Extract the (x, y) coordinate from the center of the cell holding the provided text.  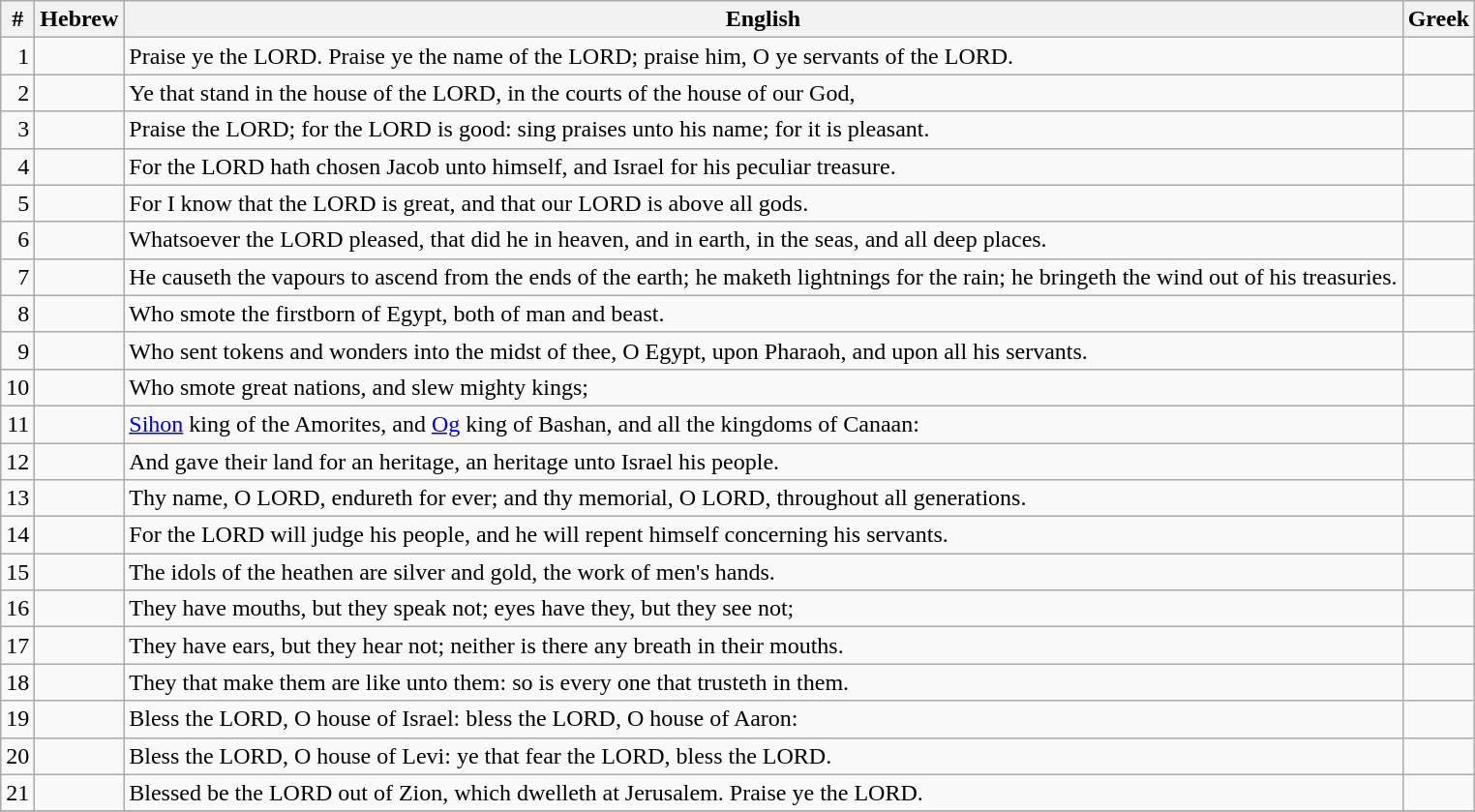
1 (17, 56)
9 (17, 350)
They that make them are like unto them: so is every one that trusteth in them. (763, 682)
And gave their land for an heritage, an heritage unto Israel his people. (763, 462)
4 (17, 166)
18 (17, 682)
Thy name, O LORD, endureth for ever; and thy memorial, O LORD, throughout all generations. (763, 498)
14 (17, 535)
For the LORD hath chosen Jacob unto himself, and Israel for his peculiar treasure. (763, 166)
3 (17, 130)
Who smote great nations, and slew mighty kings; (763, 387)
He causeth the vapours to ascend from the ends of the earth; he maketh lightnings for the rain; he bringeth the wind out of his treasuries. (763, 277)
The idols of the heathen are silver and gold, the work of men's hands. (763, 572)
Sihon king of the Amorites, and Og king of Bashan, and all the kingdoms of Canaan: (763, 424)
17 (17, 646)
7 (17, 277)
Greek (1438, 19)
6 (17, 240)
21 (17, 793)
They have mouths, but they speak not; eyes have they, but they see not; (763, 609)
# (17, 19)
Blessed be the LORD out of Zion, which dwelleth at Jerusalem. Praise ye the LORD. (763, 793)
For the LORD will judge his people, and he will repent himself concerning his servants. (763, 535)
19 (17, 719)
11 (17, 424)
13 (17, 498)
20 (17, 756)
10 (17, 387)
Bless the LORD, O house of Israel: bless the LORD, O house of Aaron: (763, 719)
English (763, 19)
Who smote the firstborn of Egypt, both of man and beast. (763, 314)
5 (17, 203)
Ye that stand in the house of the LORD, in the courts of the house of our God, (763, 93)
Who sent tokens and wonders into the midst of thee, O Egypt, upon Pharaoh, and upon all his servants. (763, 350)
For I know that the LORD is great, and that our LORD is above all gods. (763, 203)
16 (17, 609)
8 (17, 314)
Praise the LORD; for the LORD is good: sing praises unto his name; for it is pleasant. (763, 130)
Bless the LORD, O house of Levi: ye that fear the LORD, bless the LORD. (763, 756)
2 (17, 93)
Hebrew (79, 19)
12 (17, 462)
15 (17, 572)
Whatsoever the LORD pleased, that did he in heaven, and in earth, in the seas, and all deep places. (763, 240)
Praise ye the LORD. Praise ye the name of the LORD; praise him, O ye servants of the LORD. (763, 56)
They have ears, but they hear not; neither is there any breath in their mouths. (763, 646)
